For the text-containing cell, return its midpoint in (x, y) coordinate format. 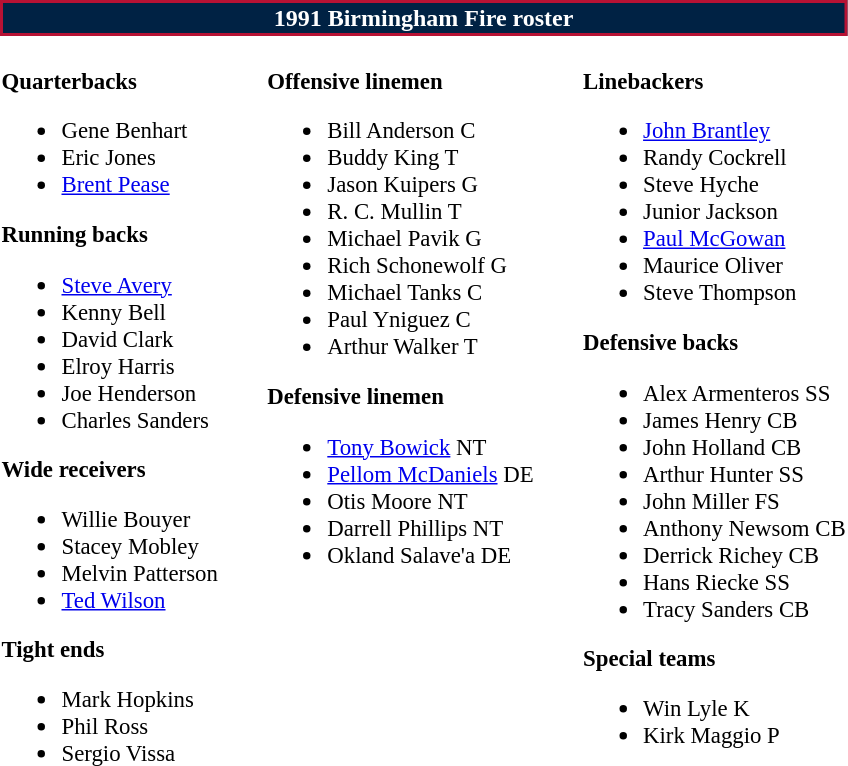
1991 Birmingham Fire roster (424, 18)
